Identify which cell holds the provided text, then report its (X, Y) central coordinate. 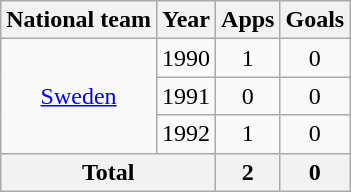
1991 (186, 96)
Goals (315, 20)
Apps (248, 20)
1990 (186, 58)
National team (79, 20)
Total (108, 172)
Year (186, 20)
Sweden (79, 96)
2 (248, 172)
1992 (186, 134)
